Return the [x, y] coordinate for the center point of the cell that contains the specified text.  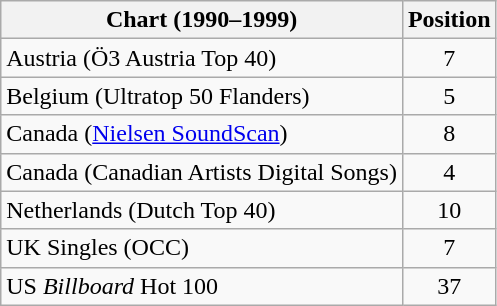
Canada (Nielsen SoundScan) [202, 134]
UK Singles (OCC) [202, 248]
10 [449, 210]
5 [449, 96]
8 [449, 134]
US Billboard Hot 100 [202, 286]
Austria (Ö3 Austria Top 40) [202, 58]
Chart (1990–1999) [202, 20]
Position [449, 20]
Netherlands (Dutch Top 40) [202, 210]
37 [449, 286]
4 [449, 172]
Canada (Canadian Artists Digital Songs) [202, 172]
Belgium (Ultratop 50 Flanders) [202, 96]
